Extract the [X, Y] coordinate from the center of the cell holding the provided text.  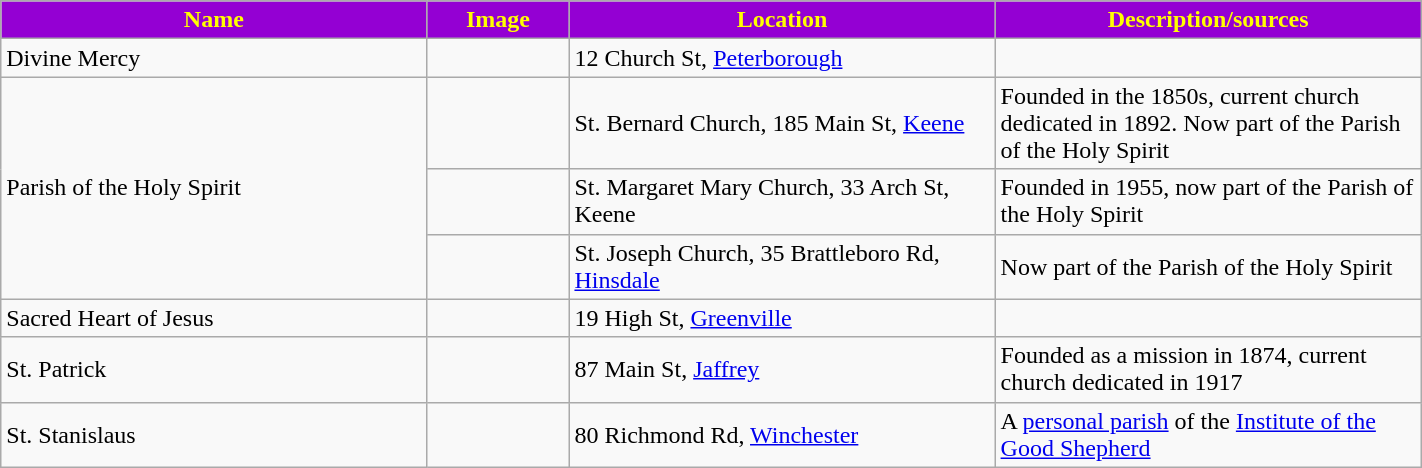
Image [498, 20]
Founded as a mission in 1874, current church dedicated in 1917 [1208, 370]
St. Bernard Church, 185 Main St, Keene [782, 123]
Founded in the 1850s, current church dedicated in 1892. Now part of the Parish of the Holy Spirit [1208, 123]
19 High St, Greenville [782, 318]
80 Richmond Rd, Winchester [782, 434]
12 Church St, Peterborough [782, 58]
Sacred Heart of Jesus [214, 318]
87 Main St, Jaffrey [782, 370]
Now part of the Parish of the Holy Spirit [1208, 266]
Location [782, 20]
St. Joseph Church, 35 Brattleboro Rd, Hinsdale [782, 266]
Divine Mercy [214, 58]
St. Patrick [214, 370]
St. Margaret Mary Church, 33 Arch St, Keene [782, 202]
Description/sources [1208, 20]
A personal parish of the Institute of the Good Shepherd [1208, 434]
Name [214, 20]
Parish of the Holy Spirit [214, 188]
St. Stanislaus [214, 434]
Founded in 1955, now part of the Parish of the Holy Spirit [1208, 202]
